Extract the (X, Y) coordinate from the center of the cell holding the provided text.  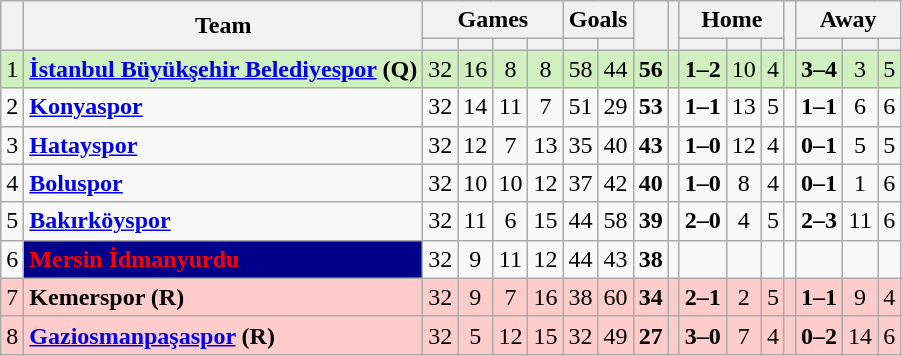
Kemerspor (R) (224, 297)
34 (650, 297)
37 (580, 183)
27 (650, 335)
51 (580, 107)
2–1 (702, 297)
Konyaspor (224, 107)
Away (848, 20)
3–4 (820, 69)
56 (650, 69)
Bakırköyspor (224, 221)
2–3 (820, 221)
3–0 (702, 335)
Gaziosmanpaşaspor (R) (224, 335)
Home (732, 20)
1–2 (702, 69)
53 (650, 107)
Goals (598, 20)
2–0 (702, 221)
0–2 (820, 335)
42 (616, 183)
Hatayspor (224, 145)
49 (616, 335)
60 (616, 297)
İstanbul Büyükşehir Belediyespor (Q) (224, 69)
Team (224, 26)
Games (493, 20)
29 (616, 107)
35 (580, 145)
Mersin İdmanyurdu (224, 259)
Boluspor (224, 183)
39 (650, 221)
